Locate the cell with the specified text and output its (X, Y) center coordinate. 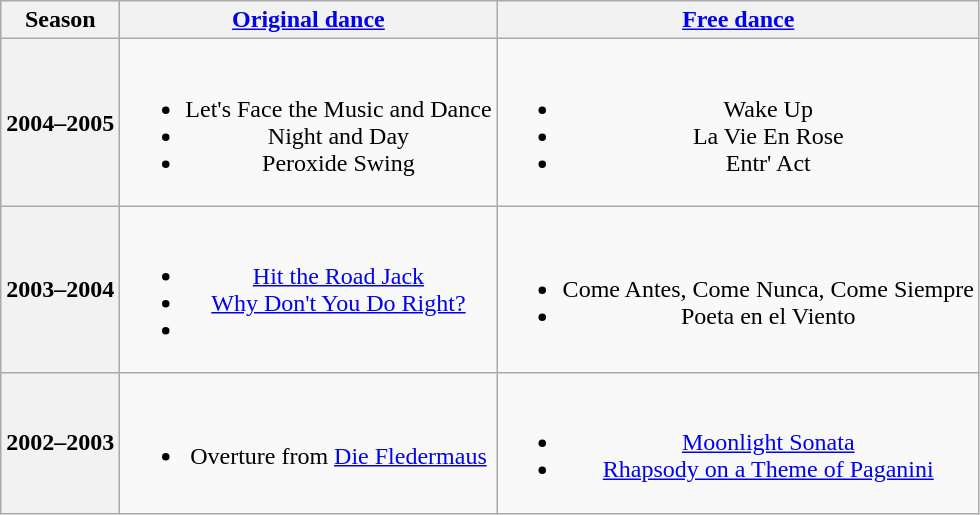
Come Antes, Come Nunca, Come Siempre Poeta en el Viento (738, 290)
2004–2005 (60, 122)
2003–2004 (60, 290)
2002–2003 (60, 443)
Hit the Road Jack Why Don't You Do Right? (308, 290)
Overture from Die Fledermaus (308, 443)
Season (60, 20)
Free dance (738, 20)
Original dance (308, 20)
Wake Up La Vie En Rose Entr' Act (738, 122)
Let's Face the Music and Dance Night and Day Peroxide Swing (308, 122)
Moonlight Sonata Rhapsody on a Theme of Paganini (738, 443)
